Find where the given text appears and provide that cell's center as [X, Y] coordinate. 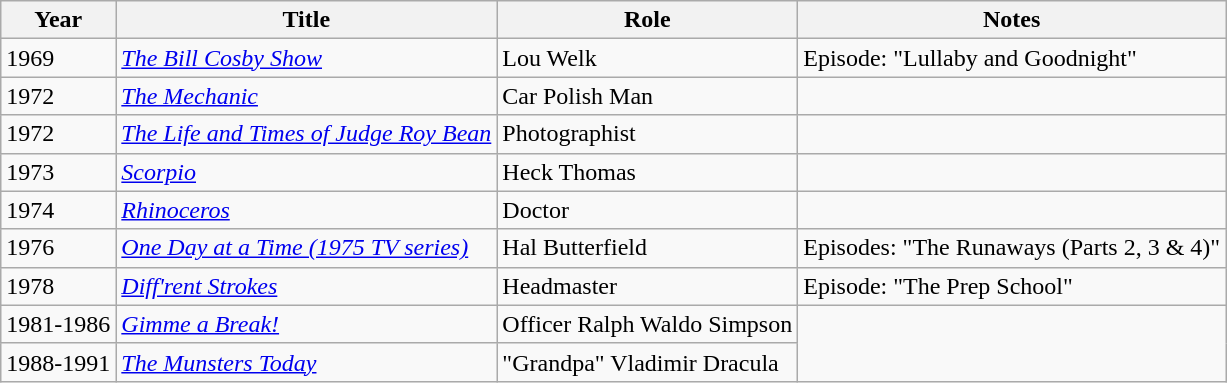
Episode: "The Prep School" [1012, 286]
Doctor [648, 210]
Headmaster [648, 286]
The Mechanic [306, 96]
"Grandpa" Vladimir Dracula [648, 362]
Lou Welk [648, 58]
Gimme a Break! [306, 324]
Title [306, 20]
Episode: "Lullaby and Goodnight" [1012, 58]
The Bill Cosby Show [306, 58]
1969 [58, 58]
Officer Ralph Waldo Simpson [648, 324]
Episodes: "The Runaways (Parts 2, 3 & 4)" [1012, 248]
Hal Butterfield [648, 248]
Diff'rent Strokes [306, 286]
One Day at a Time (1975 TV series) [306, 248]
Heck Thomas [648, 172]
Scorpio [306, 172]
1981-1986 [58, 324]
The Munsters Today [306, 362]
The Life and Times of Judge Roy Bean [306, 134]
1978 [58, 286]
Notes [1012, 20]
Rhinoceros [306, 210]
1974 [58, 210]
1976 [58, 248]
Photographist [648, 134]
Role [648, 20]
1988-1991 [58, 362]
Car Polish Man [648, 96]
1973 [58, 172]
Year [58, 20]
